Determine the [X, Y] coordinate at the center of the cell enclosing the given text.  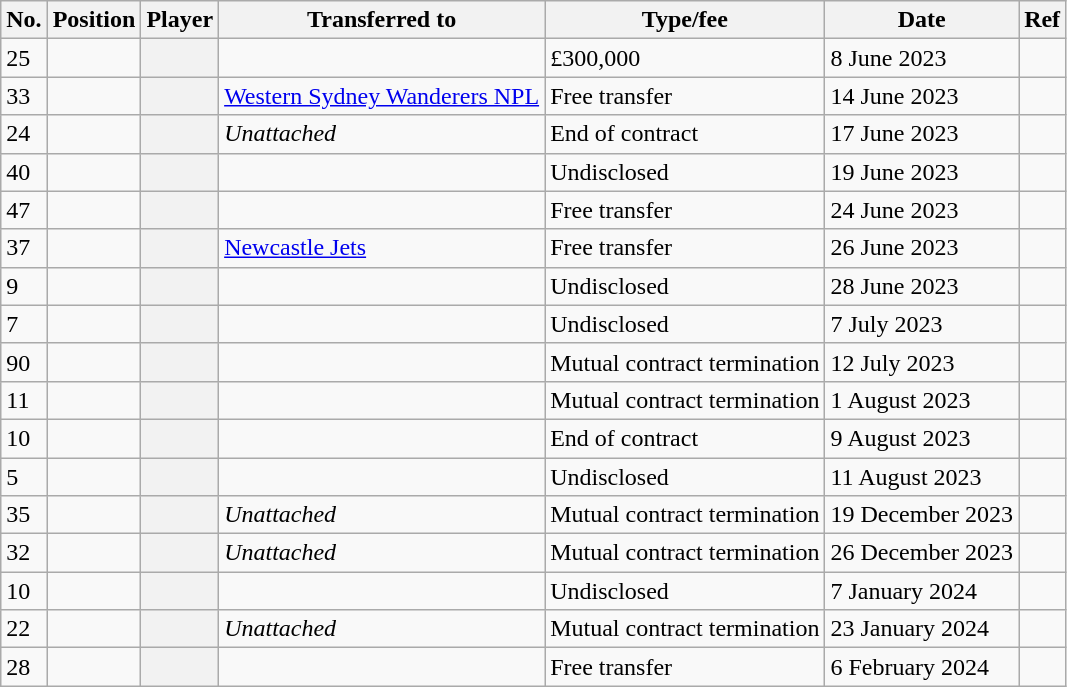
Newcastle Jets [382, 248]
90 [24, 362]
Player [180, 20]
33 [24, 96]
9 August 2023 [922, 438]
22 [24, 629]
23 January 2024 [922, 629]
19 December 2023 [922, 515]
1 August 2023 [922, 400]
19 June 2023 [922, 172]
Ref [1042, 20]
24 [24, 134]
9 [24, 286]
47 [24, 210]
26 June 2023 [922, 248]
Western Sydney Wanderers NPL [382, 96]
7 [24, 324]
11 August 2023 [922, 477]
Date [922, 20]
25 [24, 58]
37 [24, 248]
28 [24, 667]
26 December 2023 [922, 553]
5 [24, 477]
17 June 2023 [922, 134]
32 [24, 553]
24 June 2023 [922, 210]
7 July 2023 [922, 324]
7 January 2024 [922, 591]
14 June 2023 [922, 96]
6 February 2024 [922, 667]
35 [24, 515]
8 June 2023 [922, 58]
No. [24, 20]
Position [94, 20]
Transferred to [382, 20]
£300,000 [685, 58]
28 June 2023 [922, 286]
Type/fee [685, 20]
40 [24, 172]
12 July 2023 [922, 362]
11 [24, 400]
